Scan for the cell matching the given text and deliver its [x, y] coordinate at center. 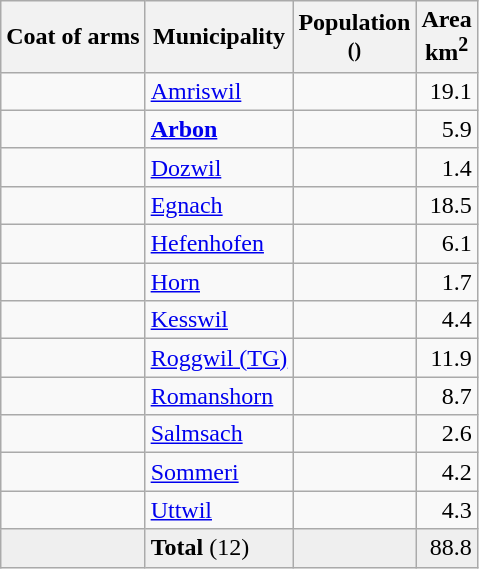
Salmsach [219, 434]
2.6 [446, 434]
Egnach [219, 205]
88.8 [446, 548]
Sommeri [219, 472]
Municipality [219, 37]
Amriswil [219, 91]
5.9 [446, 129]
Population() [354, 37]
Total (12) [219, 548]
Arbon [219, 129]
1.7 [446, 282]
6.1 [446, 244]
Area km2 [446, 37]
Coat of arms [73, 37]
Roggwil (TG) [219, 358]
1.4 [446, 167]
Kesswil [219, 320]
8.7 [446, 396]
4.4 [446, 320]
11.9 [446, 358]
18.5 [446, 205]
Romanshorn [219, 396]
Dozwil [219, 167]
Horn [219, 282]
19.1 [446, 91]
4.3 [446, 510]
Hefenhofen [219, 244]
Uttwil [219, 510]
4.2 [446, 472]
